Output the (x, y) coordinate of the center of the cell containing the given text.  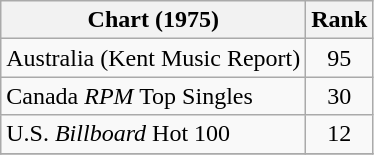
30 (340, 96)
Canada RPM Top Singles (154, 96)
95 (340, 58)
Chart (1975) (154, 20)
Rank (340, 20)
Australia (Kent Music Report) (154, 58)
U.S. Billboard Hot 100 (154, 134)
12 (340, 134)
